Determine the [x, y] coordinate at the center of the cell enclosing the given text.  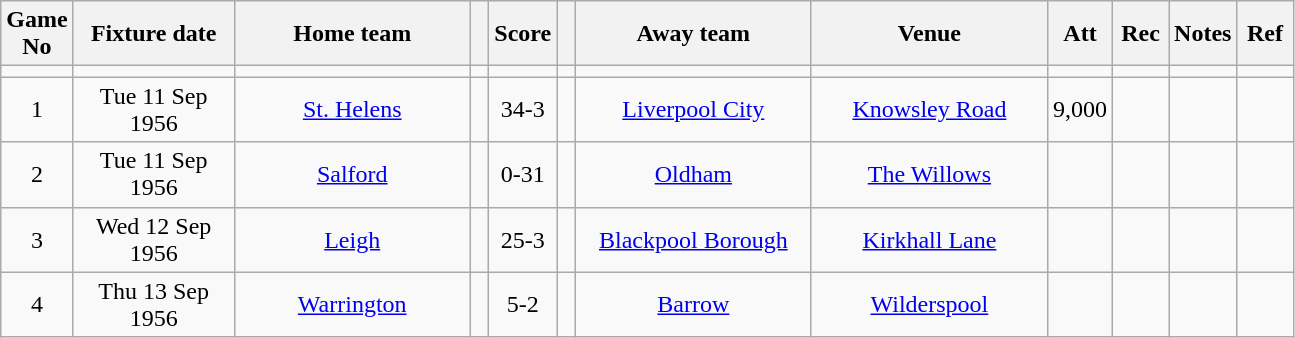
5-2 [523, 304]
Away team [693, 34]
Leigh [352, 240]
Warrington [352, 304]
4 [37, 304]
Barrow [693, 304]
Kirkhall Lane [929, 240]
9,000 [1080, 110]
Salford [352, 174]
Ref [1265, 34]
Score [523, 34]
Knowsley Road [929, 110]
Game No [37, 34]
Oldham [693, 174]
The Willows [929, 174]
Home team [352, 34]
St. Helens [352, 110]
Att [1080, 34]
Wed 12 Sep 1956 [154, 240]
Rec [1141, 34]
25-3 [523, 240]
0-31 [523, 174]
Thu 13 Sep 1956 [154, 304]
Venue [929, 34]
3 [37, 240]
1 [37, 110]
Fixture date [154, 34]
2 [37, 174]
Liverpool City [693, 110]
Wilderspool [929, 304]
Notes [1203, 34]
Blackpool Borough [693, 240]
34-3 [523, 110]
